Provide the (X, Y) coordinate of the cell's center where the given text is located.  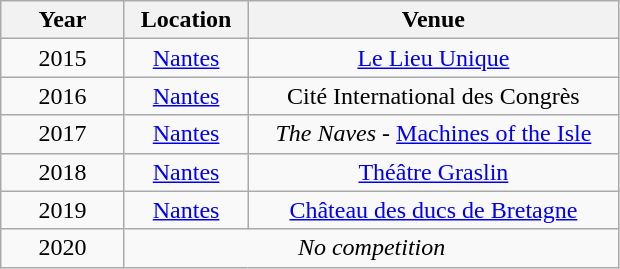
Le Lieu Unique (434, 58)
Location (186, 20)
2019 (63, 210)
Château des ducs de Bretagne (434, 210)
Year (63, 20)
2016 (63, 96)
The Naves - Machines of the Isle (434, 134)
Cité International des Congrès (434, 96)
No competition (372, 248)
Théâtre Graslin (434, 172)
2020 (63, 248)
2018 (63, 172)
2015 (63, 58)
2017 (63, 134)
Venue (434, 20)
